For the text-containing cell, return its midpoint in (X, Y) coordinate format. 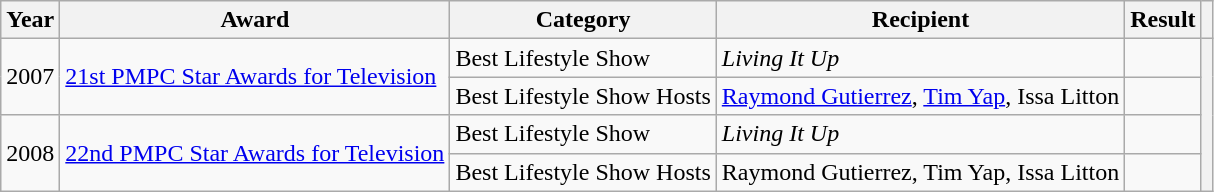
21st PMPC Star Awards for Television (255, 77)
Year (30, 20)
Result (1163, 20)
Recipient (920, 20)
Award (255, 20)
2007 (30, 77)
22nd PMPC Star Awards for Television (255, 153)
Category (583, 20)
2008 (30, 153)
